Return the [X, Y] coordinate for the center point of the cell that contains the specified text.  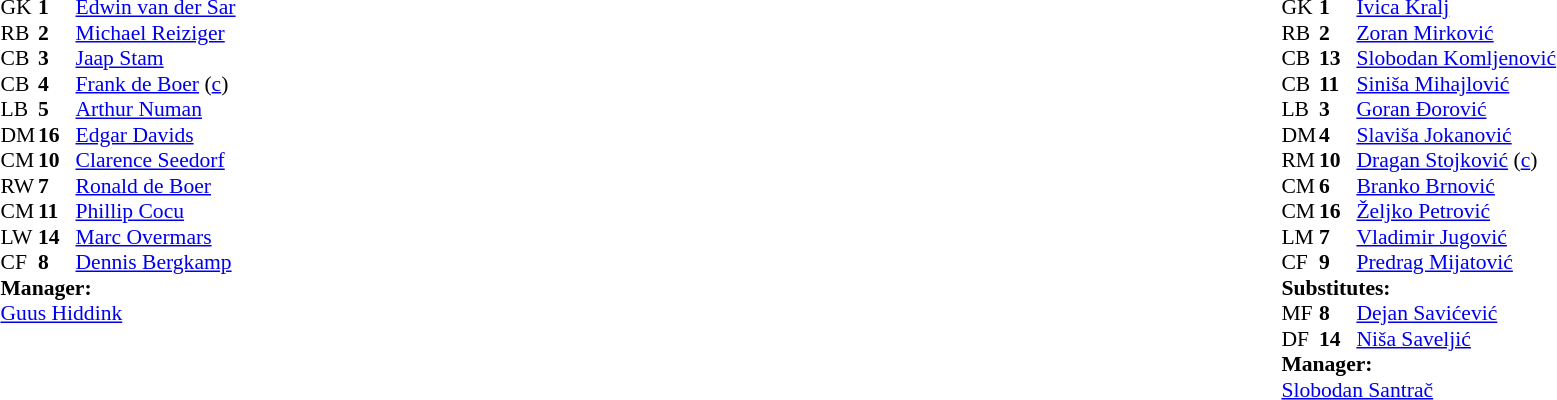
RM [1300, 161]
Dragan Stojković (c) [1456, 161]
13 [1338, 59]
Dejan Savićević [1456, 313]
Phillip Cocu [156, 211]
LM [1300, 237]
Niša Saveljić [1456, 339]
LW [19, 237]
Siniša Mihajlović [1456, 84]
Frank de Boer (c) [156, 84]
Vladimir Jugović [1456, 237]
Guus Hiddink [118, 313]
Predrag Mijatović [1456, 263]
Clarence Seedorf [156, 161]
5 [57, 109]
Slaviša Jokanović [1456, 135]
Dennis Bergkamp [156, 263]
Arthur Numan [156, 109]
Goran Đorović [1456, 109]
Marc Overmars [156, 237]
DF [1300, 339]
Substitutes: [1418, 288]
Jaap Stam [156, 59]
Zoran Mirković [1456, 33]
Slobodan Komljenović [1456, 59]
Edgar Davids [156, 135]
Željko Petrović [1456, 211]
Ronald de Boer [156, 186]
6 [1338, 186]
MF [1300, 313]
9 [1338, 263]
Michael Reiziger [156, 33]
RW [19, 186]
Branko Brnović [1456, 186]
